Scan for the cell matching the given text and deliver its [x, y] coordinate at center. 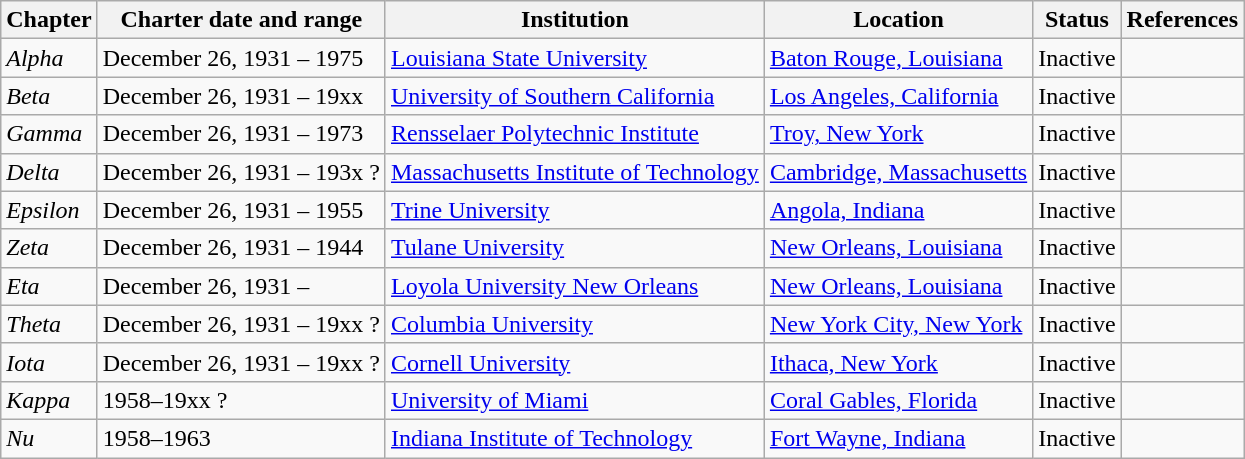
Troy, New York [898, 134]
December 26, 1931 – 1955 [241, 210]
Rensselaer Polytechnic Institute [574, 134]
Gamma [49, 134]
December 26, 1931 – 1973 [241, 134]
Delta [49, 172]
Tulane University [574, 248]
References [1182, 20]
Fort Wayne, Indiana [898, 438]
Beta [49, 96]
December 26, 1931 – 1944 [241, 248]
Iota [49, 362]
Louisiana State University [574, 58]
Institution [574, 20]
Loyola University New Orleans [574, 286]
Theta [49, 324]
University of Southern California [574, 96]
Cornell University [574, 362]
December 26, 1931 – [241, 286]
Status [1077, 20]
Alpha [49, 58]
Los Angeles, California [898, 96]
Baton Rouge, Louisiana [898, 58]
Trine University [574, 210]
December 26, 1931 – 19xx [241, 96]
Eta [49, 286]
Location [898, 20]
December 26, 1931 – 1975 [241, 58]
Massachusetts Institute of Technology [574, 172]
Charter date and range [241, 20]
Kappa [49, 400]
Nu [49, 438]
Indiana Institute of Technology [574, 438]
Chapter [49, 20]
University of Miami [574, 400]
1958–1963 [241, 438]
Ithaca, New York [898, 362]
New York City, New York [898, 324]
1958–19xx ? [241, 400]
Epsilon [49, 210]
Angola, Indiana [898, 210]
Zeta [49, 248]
Coral Gables, Florida [898, 400]
Cambridge, Massachusetts [898, 172]
December 26, 1931 – 193x ? [241, 172]
Columbia University [574, 324]
